Identify which cell holds the provided text, then report its [x, y] central coordinate. 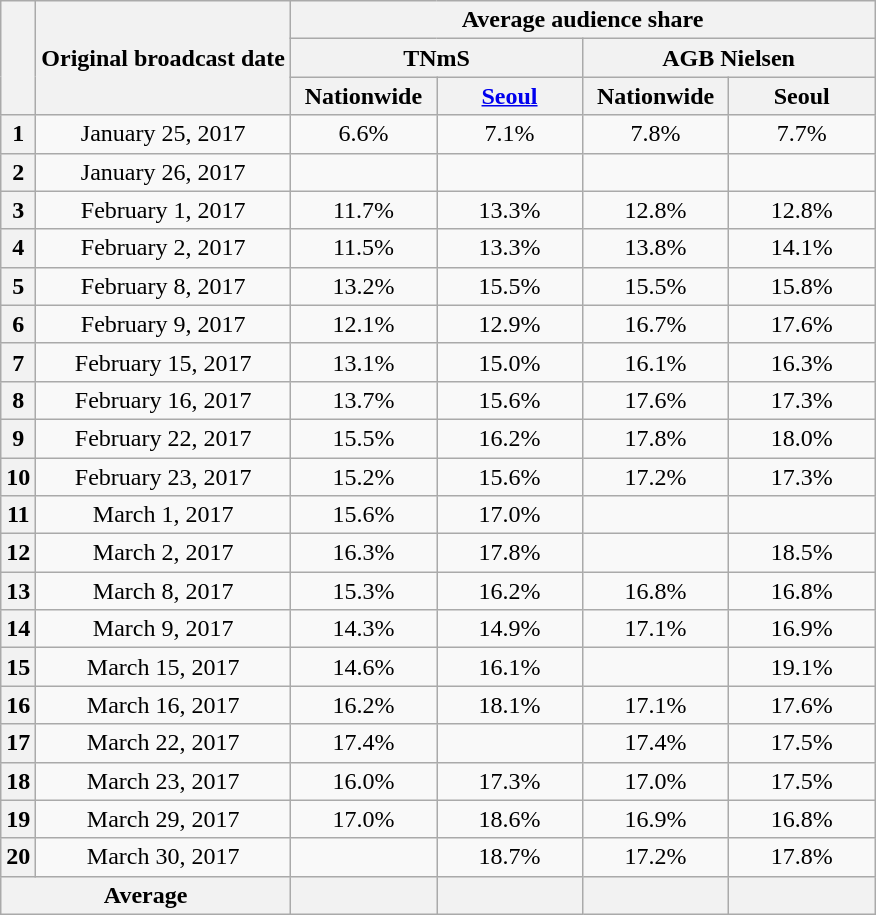
March 2, 2017 [164, 553]
6 [18, 324]
14 [18, 629]
February 22, 2017 [164, 438]
1 [18, 134]
16 [18, 705]
18.7% [509, 857]
15 [18, 667]
7.7% [802, 134]
10 [18, 477]
Average [146, 895]
February 8, 2017 [164, 286]
12.9% [509, 324]
11.7% [363, 210]
February 16, 2017 [164, 400]
March 22, 2017 [164, 743]
18.5% [802, 553]
14.6% [363, 667]
20 [18, 857]
15.8% [802, 286]
5 [18, 286]
11.5% [363, 248]
15.2% [363, 477]
March 16, 2017 [164, 705]
Original broadcast date [164, 58]
15.0% [509, 362]
13.8% [656, 248]
February 9, 2017 [164, 324]
March 30, 2017 [164, 857]
4 [18, 248]
7.1% [509, 134]
February 23, 2017 [164, 477]
February 2, 2017 [164, 248]
March 1, 2017 [164, 515]
January 26, 2017 [164, 172]
14.9% [509, 629]
11 [18, 515]
12.1% [363, 324]
17 [18, 743]
18.6% [509, 819]
7.8% [656, 134]
Average audience share [582, 20]
16.0% [363, 781]
February 15, 2017 [164, 362]
March 9, 2017 [164, 629]
March 23, 2017 [164, 781]
6.6% [363, 134]
12 [18, 553]
14.1% [802, 248]
February 1, 2017 [164, 210]
19 [18, 819]
14.3% [363, 629]
March 29, 2017 [164, 819]
March 8, 2017 [164, 591]
19.1% [802, 667]
AGB Nielsen [729, 58]
2 [18, 172]
8 [18, 400]
TNmS [436, 58]
18.0% [802, 438]
13.7% [363, 400]
13.1% [363, 362]
7 [18, 362]
18 [18, 781]
18.1% [509, 705]
9 [18, 438]
13 [18, 591]
15.3% [363, 591]
13.2% [363, 286]
16.7% [656, 324]
January 25, 2017 [164, 134]
March 15, 2017 [164, 667]
3 [18, 210]
